Extract the [X, Y] coordinate from the center of the cell holding the provided text.  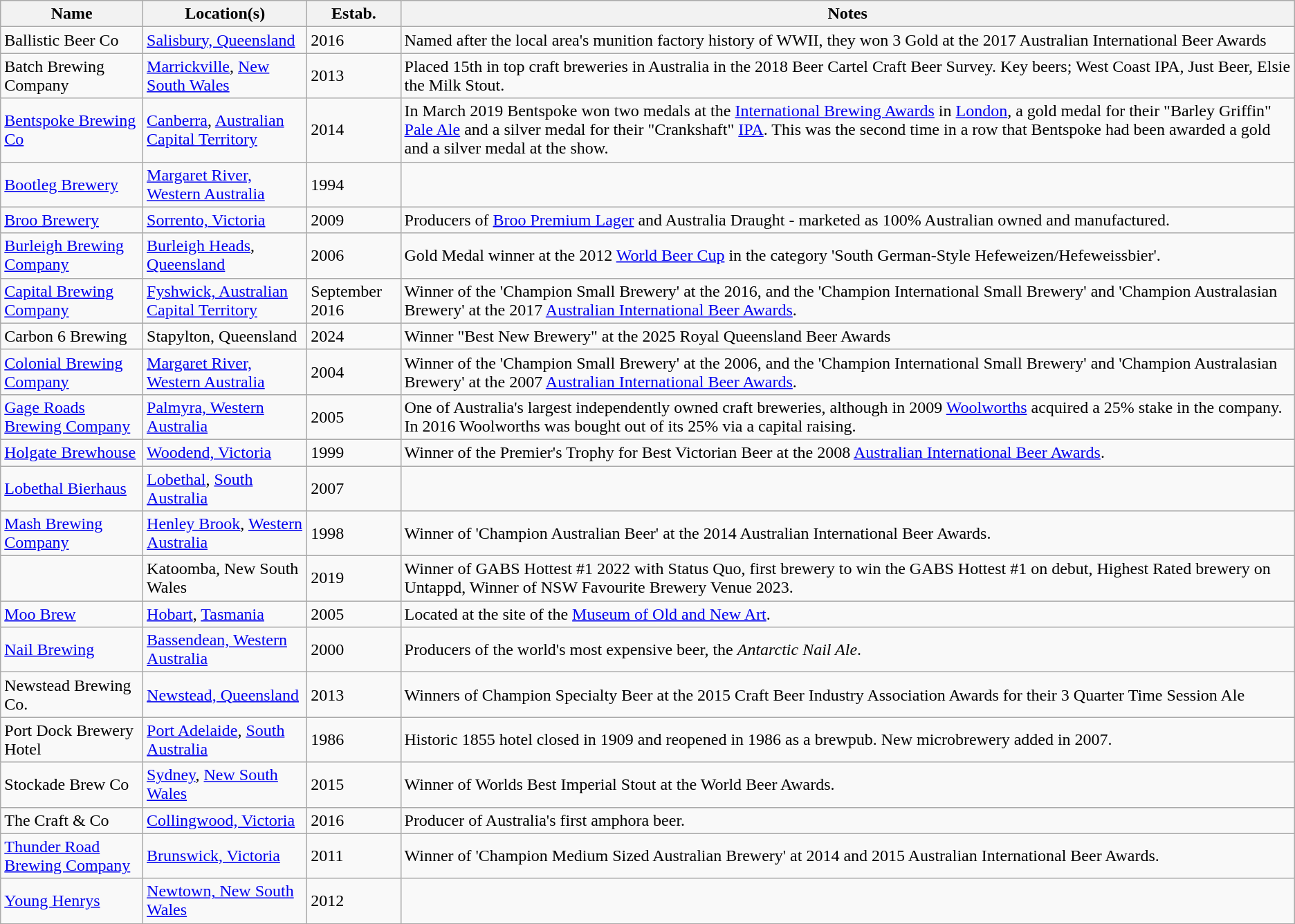
Salisbury, Queensland [226, 40]
Broo Brewery [72, 220]
Woodend, Victoria [226, 452]
Fyshwick, Australian Capital Territory [226, 300]
Port Dock Brewery Hotel [72, 740]
Bootleg Brewery [72, 184]
Carbon 6 Brewing [72, 336]
Producers of Broo Premium Lager and Australia Draught - marketed as 100% Australian owned and manufactured. [847, 220]
2019 [354, 578]
2015 [354, 784]
Batch Brewing Company [72, 76]
Newstead Brewing Co. [72, 694]
Winner of 'Champion Australian Beer' at the 2014 Australian International Beer Awards. [847, 534]
Katoomba, New South Wales [226, 578]
Lobethal Bierhaus [72, 488]
Nail Brewing [72, 650]
Marrickville, New South Wales [226, 76]
Lobethal, South Australia [226, 488]
Estab. [354, 14]
2004 [354, 372]
Hobart, Tasmania [226, 614]
Holgate Brewhouse [72, 452]
Colonial Brewing Company [72, 372]
2000 [354, 650]
Burleigh Heads, Queensland [226, 256]
Stockade Brew Co [72, 784]
2014 [354, 130]
2024 [354, 336]
Location(s) [226, 14]
Moo Brew [72, 614]
Winner of the Premier's Trophy for Best Victorian Beer at the 2008 Australian International Beer Awards. [847, 452]
Thunder Road Brewing Company [72, 856]
Bassendean, Western Australia [226, 650]
Gage Roads Brewing Company [72, 416]
Stapylton, Queensland [226, 336]
Sydney, New South Wales [226, 784]
Newtown, New South Wales [226, 900]
2011 [354, 856]
Named after the local area's munition factory history of WWII, they won 3 Gold at the 2017 Australian International Beer Awards [847, 40]
Winner of 'Champion Medium Sized Australian Brewery' at 2014 and 2015 Australian International Beer Awards. [847, 856]
Notes [847, 14]
Gold Medal winner at the 2012 World Beer Cup in the category 'South German-Style Hefeweizen/Hefeweissbier'. [847, 256]
2006 [354, 256]
Capital Brewing Company [72, 300]
Young Henrys [72, 900]
Mash Brewing Company [72, 534]
Port Adelaide, South Australia [226, 740]
1994 [354, 184]
Newstead, Queensland [226, 694]
Located at the site of the Museum of Old and New Art. [847, 614]
1998 [354, 534]
2009 [354, 220]
Henley Brook, Western Australia [226, 534]
Collingwood, Victoria [226, 820]
Canberra, Australian Capital Territory [226, 130]
1986 [354, 740]
Ballistic Beer Co [72, 40]
Winner "Best New Brewery" at the 2025 Royal Queensland Beer Awards [847, 336]
1999 [354, 452]
September 2016 [354, 300]
Winner of Worlds Best Imperial Stout at the World Beer Awards. [847, 784]
Sorrento, Victoria [226, 220]
Winners of Champion Specialty Beer at the 2015 Craft Beer Industry Association Awards for their 3 Quarter Time Session Ale [847, 694]
The Craft & Co [72, 820]
Producer of Australia's first amphora beer. [847, 820]
Bentspoke Brewing Co [72, 130]
Producers of the world's most expensive beer, the Antarctic Nail Ale. [847, 650]
Burleigh Brewing Company [72, 256]
Palmyra, Western Australia [226, 416]
Historic 1855 hotel closed in 1909 and reopened in 1986 as a brewpub. New microbrewery added in 2007. [847, 740]
Brunswick, Victoria [226, 856]
2007 [354, 488]
2012 [354, 900]
Name [72, 14]
